Scan for the cell matching the given text and deliver its (x, y) coordinate at center. 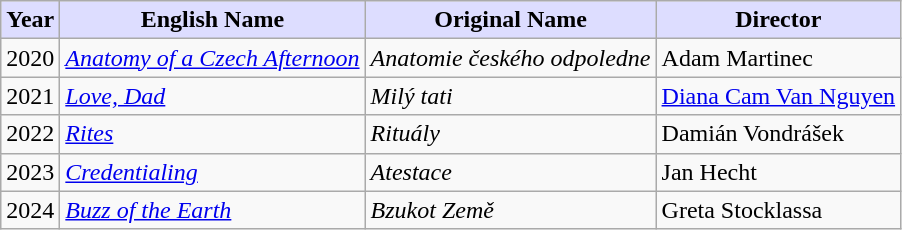
Buzz of the Earth (212, 210)
Original Name (510, 20)
Bzukot Země (510, 210)
2022 (30, 134)
Anatomy of a Czech Afternoon (212, 58)
Anatomie českého odpoledne (510, 58)
Year (30, 20)
Atestace (510, 172)
Damián Vondrášek (778, 134)
Love, Dad (212, 96)
Director (778, 20)
2020 (30, 58)
Jan Hecht (778, 172)
Greta Stocklassa (778, 210)
2024 (30, 210)
Rituály (510, 134)
English Name (212, 20)
Diana Cam Van Nguyen (778, 96)
2021 (30, 96)
Credentialing (212, 172)
2023 (30, 172)
Milý tati (510, 96)
Adam Martinec (778, 58)
Rites (212, 134)
